Identify which cell holds the provided text, then report its (X, Y) central coordinate. 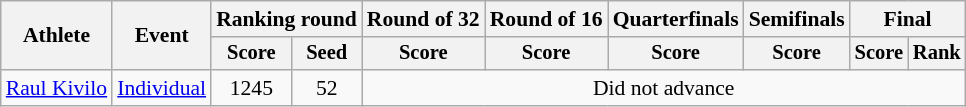
Seed (327, 54)
Ranking round (286, 19)
Round of 16 (546, 19)
Semifinals (797, 19)
Raul Kivilo (56, 88)
Final (908, 19)
1245 (252, 88)
52 (327, 88)
Event (162, 36)
Did not advance (664, 88)
Quarterfinals (676, 19)
Athlete (56, 36)
Individual (162, 88)
Rank (937, 54)
Round of 32 (424, 19)
